Locate the cell with the specified text and output its (X, Y) center coordinate. 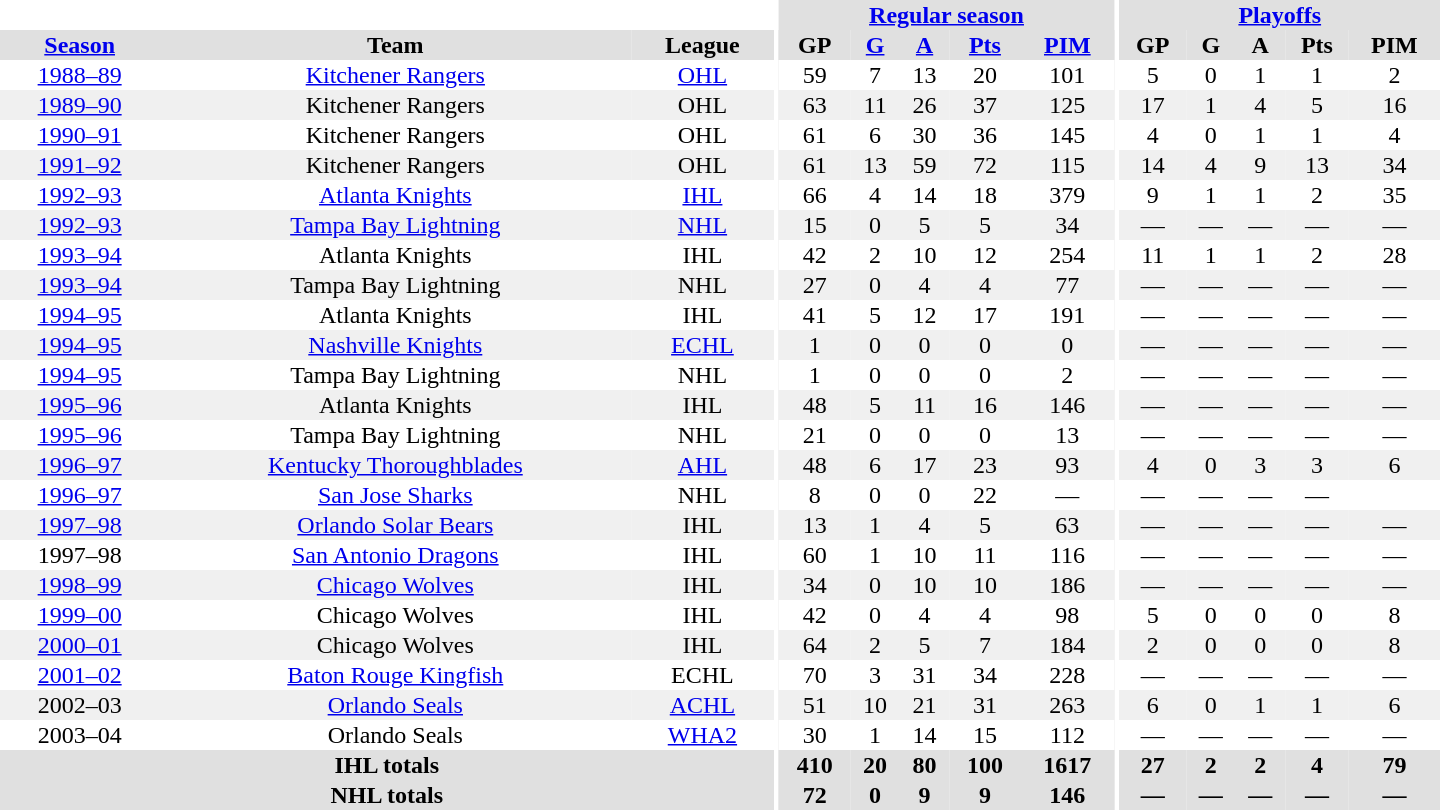
Team (395, 45)
410 (814, 765)
35 (1394, 195)
1988–89 (80, 75)
112 (1068, 735)
Nashville Knights (395, 345)
116 (1068, 555)
Regular season (946, 15)
41 (814, 315)
Orlando Solar Bears (395, 525)
2002–03 (80, 705)
ACHL (702, 705)
37 (984, 105)
28 (1394, 255)
79 (1394, 765)
64 (814, 645)
51 (814, 705)
228 (1068, 675)
60 (814, 555)
145 (1068, 135)
1991–92 (80, 165)
77 (1068, 285)
26 (924, 105)
Playoffs (1280, 15)
263 (1068, 705)
San Antonio Dragons (395, 555)
Kentucky Thoroughblades (395, 465)
191 (1068, 315)
AHL (702, 465)
23 (984, 465)
379 (1068, 195)
IHL totals (387, 765)
186 (1068, 585)
98 (1068, 615)
18 (984, 195)
22 (984, 495)
Baton Rouge Kingfish (395, 675)
1617 (1068, 765)
1990–91 (80, 135)
San Jose Sharks (395, 495)
66 (814, 195)
2000–01 (80, 645)
2003–04 (80, 735)
101 (1068, 75)
125 (1068, 105)
Season (80, 45)
100 (984, 765)
2001–02 (80, 675)
254 (1068, 255)
115 (1068, 165)
1999–00 (80, 615)
League (702, 45)
1998–99 (80, 585)
80 (924, 765)
36 (984, 135)
70 (814, 675)
184 (1068, 645)
NHL totals (387, 795)
93 (1068, 465)
1989–90 (80, 105)
WHA2 (702, 735)
